Provide the [X, Y] coordinate of the cell's center where the given text is located.  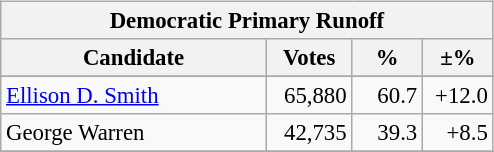
George Warren [134, 133]
60.7 [388, 96]
+12.0 [458, 96]
Candidate [134, 58]
42,735 [309, 133]
% [388, 58]
Democratic Primary Runoff [247, 21]
±% [458, 58]
39.3 [388, 133]
+8.5 [458, 133]
65,880 [309, 96]
Votes [309, 58]
Ellison D. Smith [134, 96]
